For the text-containing cell, return its midpoint in (x, y) coordinate format. 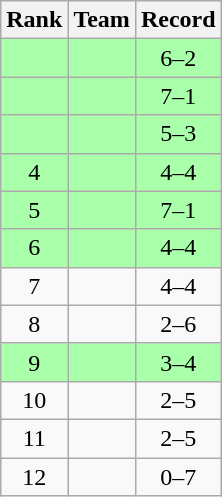
6–2 (178, 58)
7 (34, 286)
5–3 (178, 134)
4 (34, 172)
Record (178, 20)
6 (34, 248)
3–4 (178, 362)
10 (34, 400)
Team (102, 20)
Rank (34, 20)
11 (34, 438)
5 (34, 210)
12 (34, 477)
0–7 (178, 477)
9 (34, 362)
2–6 (178, 324)
8 (34, 324)
